Pinpoint the cell where the given text exists, returning its (X, Y) midpoint coordinate. 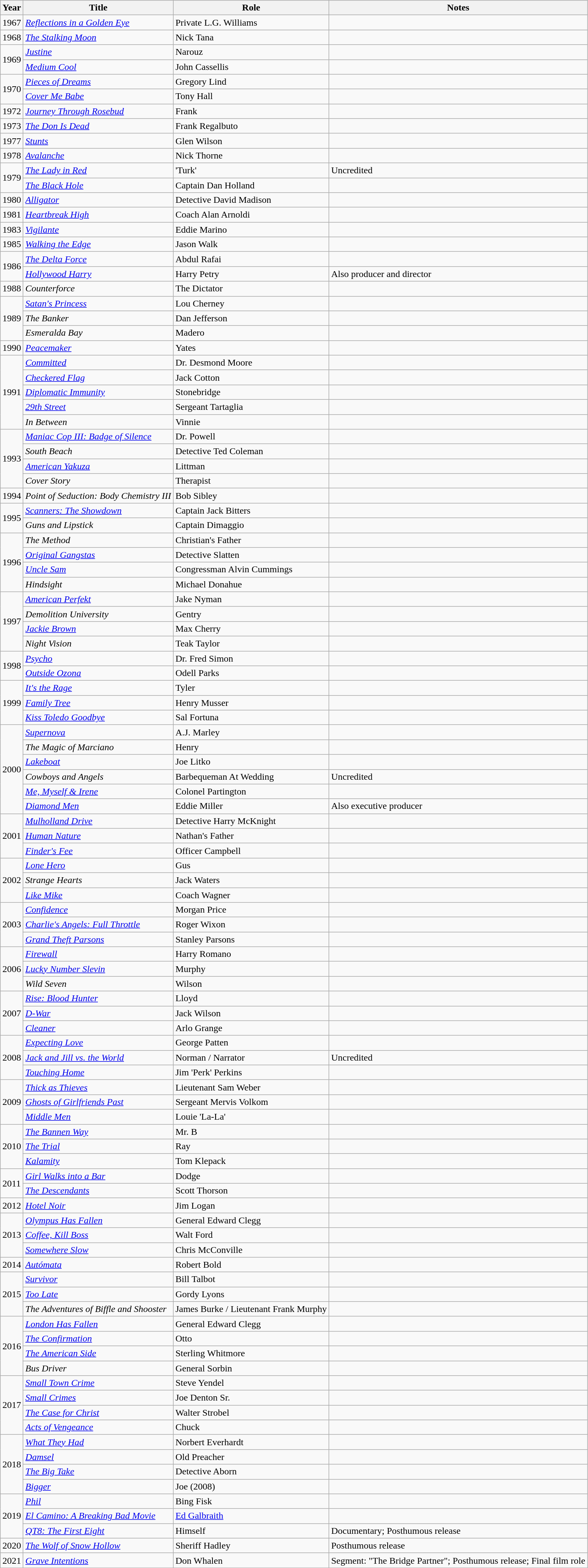
Rise: Blood Hunter (98, 998)
Too Late (98, 1294)
James Burke / Lieutenant Frank Murphy (251, 1309)
Coach Wagner (251, 895)
Segment: "The Bridge Partner"; Posthumous release; Final film role (458, 1560)
1996 (12, 562)
Guns and Lipstick (98, 525)
The Confirmation (98, 1338)
Thick as Thieves (98, 1087)
Max Cherry (251, 629)
Nathan's Father (251, 836)
Checkered Flag (98, 377)
Grave Intentions (98, 1560)
2014 (12, 1265)
1986 (12, 267)
Sterling Whitmore (251, 1353)
Jim Logan (251, 1206)
South Beach (98, 451)
Captain Dan Holland (251, 185)
Dr. Fred Simon (251, 659)
Committed (98, 362)
Hotel Noir (98, 1206)
Jack Waters (251, 880)
1980 (12, 200)
Glen Wilson (251, 141)
Lou Cherney (251, 303)
Alligator (98, 200)
Frank Regalbuto (251, 126)
1978 (12, 155)
2000 (12, 769)
2008 (12, 1058)
Year (12, 8)
Counterforce (98, 289)
Mulholland Drive (98, 821)
The Trial (98, 1146)
Teak Taylor (251, 643)
Walt Ford (251, 1235)
2013 (12, 1235)
Steve Yendel (251, 1383)
QT8: The First Eight (98, 1531)
Joe (2008) (251, 1486)
2020 (12, 1545)
Heartbreak High (98, 215)
The Dictator (251, 289)
Me, Myself & Irene (98, 791)
2015 (12, 1294)
Peacemaker (98, 348)
Private L.G. Williams (251, 23)
Michael Donahue (251, 584)
Scott Thorson (251, 1191)
1989 (12, 318)
1981 (12, 215)
Ed Galbraith (251, 1516)
Vigilante (98, 230)
Medium Cool (98, 67)
Dr. Desmond Moore (251, 362)
Officer Campbell (251, 850)
Notes (458, 8)
Littman (251, 466)
1983 (12, 230)
Diamond Men (98, 806)
Eddie Marino (251, 230)
Cover Me Babe (98, 96)
Ghosts of Girlfriends Past (98, 1102)
Lieutenant Sam Weber (251, 1087)
Sergeant Mervis Volkom (251, 1102)
Middle Men (98, 1117)
Dan Jefferson (251, 318)
Night Vision (98, 643)
In Between (98, 422)
2019 (12, 1516)
Cowboys and Angels (98, 777)
1968 (12, 37)
The Method (98, 540)
Esmeralda Bay (98, 333)
Tom Klepack (251, 1161)
Bus Driver (98, 1368)
Morgan Price (251, 910)
Captain Jack Bitters (251, 510)
2021 (12, 1560)
Autómata (98, 1265)
Wild Seven (98, 984)
Sal Fortuna (251, 718)
Avalanche (98, 155)
The Descendants (98, 1191)
1999 (12, 703)
Coach Alan Arnoldi (251, 215)
A.J. Marley (251, 732)
Touching Home (98, 1072)
Hollywood Harry (98, 274)
Girl Walks into a Bar (98, 1176)
Confidence (98, 910)
Dodge (251, 1176)
Mr. B (251, 1132)
Congressman Alvin Cummings (251, 570)
Dr. Powell (251, 437)
Bigger (98, 1486)
Henry Musser (251, 703)
Hindsight (98, 584)
Wilson (251, 984)
1977 (12, 141)
The Stalking Moon (98, 37)
Cleaner (98, 1028)
Don Whalen (251, 1560)
1988 (12, 289)
Barbequeman At Wedding (251, 777)
The Magic of Marciano (98, 747)
Scanners: The Showdown (98, 510)
1967 (12, 23)
1991 (12, 392)
Journey Through Rosebud (98, 111)
Point of Seduction: Body Chemistry III (98, 496)
Family Tree (98, 703)
2012 (12, 1206)
Jack Cotton (251, 377)
Cover Story (98, 481)
The American Side (98, 1353)
The Big Take (98, 1472)
General Sorbin (251, 1368)
Jackie Brown (98, 629)
Role (251, 8)
Acts of Vengeance (98, 1427)
Phil (98, 1501)
1994 (12, 496)
Jason Walk (251, 244)
Gordy Lyons (251, 1294)
The Don Is Dead (98, 126)
Therapist (251, 481)
Maniac Cop III: Badge of Silence (98, 437)
Norman / Narrator (251, 1058)
Expecting Love (98, 1043)
American Yakuza (98, 466)
1997 (12, 621)
Walter Strobel (251, 1413)
Psycho (98, 659)
Outside Ozona (98, 673)
1998 (12, 666)
2009 (12, 1102)
Vinnie (251, 422)
Louie 'La-La' (251, 1117)
Stanley Parsons (251, 939)
Otto (251, 1338)
Jake Nyman (251, 599)
The Banker (98, 318)
1993 (12, 459)
Tyler (251, 688)
Nick Tana (251, 37)
Small Town Crime (98, 1383)
Gregory Lind (251, 82)
Supernova (98, 732)
Himself (251, 1531)
1995 (12, 518)
2018 (12, 1464)
The Adventures of Biffle and Shooster (98, 1309)
2001 (12, 836)
1985 (12, 244)
Eddie Miller (251, 806)
Pieces of Dreams (98, 82)
'Turk' (251, 170)
1970 (12, 89)
Detective David Madison (251, 200)
Christian's Father (251, 540)
Bill Talbot (251, 1279)
Jack and Jill vs. the World (98, 1058)
Joe Litko (251, 762)
Also executive producer (458, 806)
John Cassellis (251, 67)
2006 (12, 969)
Reflections in a Golden Eye (98, 23)
Somewhere Slow (98, 1250)
Original Gangstas (98, 555)
2010 (12, 1146)
Captain Dimaggio (251, 525)
Old Preacher (251, 1457)
Lakeboat (98, 762)
Diplomatic Immunity (98, 392)
Damsel (98, 1457)
Detective Aborn (251, 1472)
Lloyd (251, 998)
Roger Wixon (251, 925)
Lone Hero (98, 865)
Charlie's Angels: Full Throttle (98, 925)
Arlo Grange (251, 1028)
Kalamity (98, 1161)
The Bannen Way (98, 1132)
Finder's Fee (98, 850)
1969 (12, 59)
1990 (12, 348)
Human Nature (98, 836)
Odell Parks (251, 673)
Tony Hall (251, 96)
American Perfekt (98, 599)
The Lady in Red (98, 170)
Yates (251, 348)
Ray (251, 1146)
D-War (98, 1013)
London Has Fallen (98, 1324)
Satan's Princess (98, 303)
Lucky Number Slevin (98, 969)
The Delta Force (98, 259)
Uncle Sam (98, 570)
Chris McConville (251, 1250)
Bob Sibley (251, 496)
Posthumous release (458, 1545)
Detective Harry McKnight (251, 821)
2002 (12, 880)
Kiss Toledo Goodbye (98, 718)
Like Mike (98, 895)
2007 (12, 1013)
Olympus Has Fallen (98, 1220)
Strange Hearts (98, 880)
Harry Romano (251, 954)
Grand Theft Parsons (98, 939)
Madero (251, 333)
Also producer and director (458, 274)
El Camino: A Breaking Bad Movie (98, 1516)
Frank (251, 111)
Henry (251, 747)
Small Crimes (98, 1398)
Abdul Rafai (251, 259)
Jim 'Perk' Perkins (251, 1072)
The Black Hole (98, 185)
Demolition University (98, 614)
1973 (12, 126)
Harry Petry (251, 274)
Chuck (251, 1427)
Stunts (98, 141)
Norbert Everhardt (251, 1442)
Robert Bold (251, 1265)
Coffee, Kill Boss (98, 1235)
Firewall (98, 954)
29th Street (98, 407)
Murphy (251, 969)
The Wolf of Snow Hollow (98, 1545)
Title (98, 8)
Stonebridge (251, 392)
Justine (98, 52)
The Case for Christ (98, 1413)
1979 (12, 178)
Gentry (251, 614)
George Patten (251, 1043)
Joe Denton Sr. (251, 1398)
Detective Slatten (251, 555)
Detective Ted Coleman (251, 451)
2003 (12, 925)
2016 (12, 1346)
Sheriff Hadley (251, 1545)
Documentary; Posthumous release (458, 1531)
Narouz (251, 52)
1972 (12, 111)
Colonel Partington (251, 791)
Gus (251, 865)
Sergeant Tartaglia (251, 407)
Walking the Edge (98, 244)
Survivor (98, 1279)
Nick Thorne (251, 155)
It's the Rage (98, 688)
2011 (12, 1183)
Bing Fisk (251, 1501)
Jack Wilson (251, 1013)
2017 (12, 1405)
What They Had (98, 1442)
